Pinpoint the cell where the given text exists, returning its (x, y) midpoint coordinate. 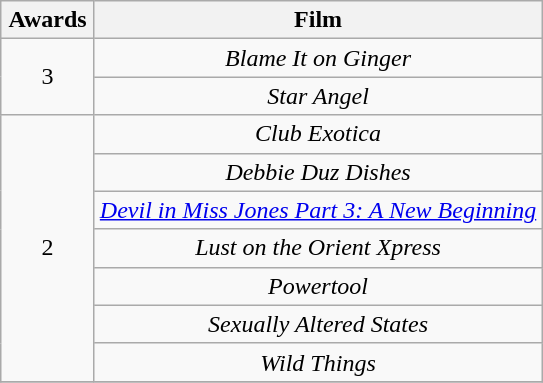
Sexually Altered States (318, 324)
Film (318, 20)
Blame It on Ginger (318, 58)
2 (48, 248)
Club Exotica (318, 134)
Star Angel (318, 96)
Wild Things (318, 362)
Powertool (318, 286)
Awards (48, 20)
Debbie Duz Dishes (318, 172)
Devil in Miss Jones Part 3: A New Beginning (318, 210)
3 (48, 77)
Lust on the Orient Xpress (318, 248)
